Find where the given text appears and provide that cell's center as (X, Y) coordinate. 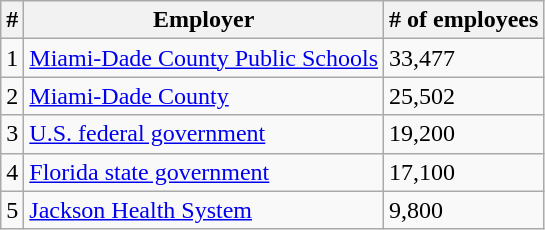
Miami-Dade County Public Schools (204, 58)
# (12, 20)
# of employees (464, 20)
5 (12, 210)
17,100 (464, 172)
Jackson Health System (204, 210)
9,800 (464, 210)
25,502 (464, 96)
Florida state government (204, 172)
Employer (204, 20)
3 (12, 134)
U.S. federal government (204, 134)
4 (12, 172)
1 (12, 58)
Miami-Dade County (204, 96)
33,477 (464, 58)
2 (12, 96)
19,200 (464, 134)
